Return (x, y) of the center of cell containing provided text 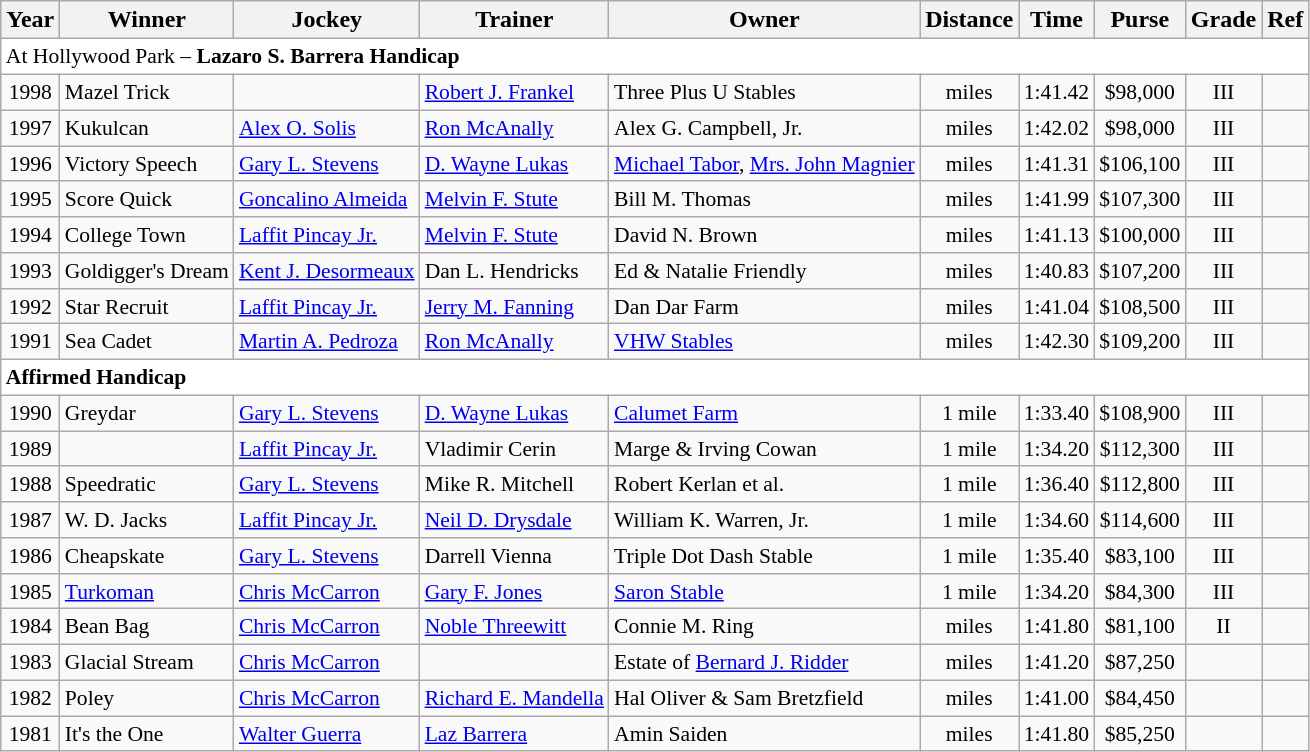
College Town (147, 235)
Three Plus U Stables (764, 92)
Affirmed Handicap (655, 377)
$107,200 (1140, 271)
VHW Stables (764, 342)
1:33.40 (1056, 413)
Owner (764, 20)
Robert Kerlan et al. (764, 484)
1998 (30, 92)
W. D. Jacks (147, 520)
Poley (147, 698)
Martin A. Pedroza (327, 342)
Gary F. Jones (514, 591)
Mike R. Mitchell (514, 484)
1:42.30 (1056, 342)
1993 (30, 271)
Kent J. Desormeaux (327, 271)
$84,450 (1140, 698)
$83,100 (1140, 556)
Cheapskate (147, 556)
1985 (30, 591)
1:36.40 (1056, 484)
1:40.83 (1056, 271)
Winner (147, 20)
David N. Brown (764, 235)
Star Recruit (147, 306)
$100,000 (1140, 235)
1994 (30, 235)
Grade (1223, 20)
Greydar (147, 413)
At Hollywood Park – Lazaro S. Barrera Handicap (655, 57)
Glacial Stream (147, 662)
1991 (30, 342)
Triple Dot Dash Stable (764, 556)
1988 (30, 484)
$112,300 (1140, 449)
1:41.42 (1056, 92)
Ref (1286, 20)
Michael Tabor, Mrs. John Magnier (764, 164)
$81,100 (1140, 627)
Darrell Vienna (514, 556)
1983 (30, 662)
1:42.02 (1056, 128)
Dan Dar Farm (764, 306)
Hal Oliver & Sam Bretzfield (764, 698)
Jockey (327, 20)
Alex O. Solis (327, 128)
1:41.00 (1056, 698)
Vladimir Cerin (514, 449)
Richard E. Mandella (514, 698)
Estate of Bernard J. Ridder (764, 662)
Trainer (514, 20)
Distance (970, 20)
$109,200 (1140, 342)
Score Quick (147, 199)
$108,500 (1140, 306)
Goldigger's Dream (147, 271)
1990 (30, 413)
Robert J. Frankel (514, 92)
Alex G. Campbell, Jr. (764, 128)
$107,300 (1140, 199)
1981 (30, 734)
1987 (30, 520)
1:41.04 (1056, 306)
1992 (30, 306)
Bill M. Thomas (764, 199)
1:35.40 (1056, 556)
Marge & Irving Cowan (764, 449)
Year (30, 20)
Sea Cadet (147, 342)
Kukulcan (147, 128)
1995 (30, 199)
1:41.20 (1056, 662)
William K. Warren, Jr. (764, 520)
$85,250 (1140, 734)
Speedratic (147, 484)
Purse (1140, 20)
It's the One (147, 734)
Goncalino Almeida (327, 199)
Dan L. Hendricks (514, 271)
Amin Saiden (764, 734)
Laz Barrera (514, 734)
Saron Stable (764, 591)
$114,600 (1140, 520)
$106,100 (1140, 164)
Noble Threewitt (514, 627)
1984 (30, 627)
$84,300 (1140, 591)
Mazel Trick (147, 92)
1989 (30, 449)
Time (1056, 20)
1986 (30, 556)
Victory Speech (147, 164)
$87,250 (1140, 662)
Turkoman (147, 591)
Neil D. Drysdale (514, 520)
1:34.60 (1056, 520)
Connie M. Ring (764, 627)
1996 (30, 164)
Walter Guerra (327, 734)
Bean Bag (147, 627)
1997 (30, 128)
Calumet Farm (764, 413)
II (1223, 627)
$112,800 (1140, 484)
1:41.31 (1056, 164)
Jerry M. Fanning (514, 306)
1:41.13 (1056, 235)
$108,900 (1140, 413)
1982 (30, 698)
1:41.99 (1056, 199)
Ed & Natalie Friendly (764, 271)
